From the cell containing the given text, extract its center point as [x, y] coordinate. 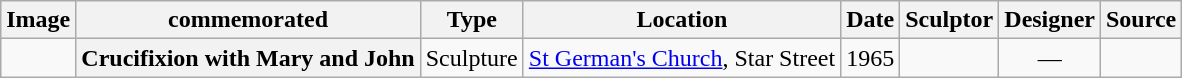
commemorated [248, 20]
Source [1140, 20]
St German's Church, Star Street [682, 58]
Sculpture [472, 58]
Crucifixion with Mary and John [248, 58]
Image [38, 20]
Designer [1050, 20]
1965 [870, 58]
Date [870, 20]
Location [682, 20]
Type [472, 20]
Sculptor [950, 20]
— [1050, 58]
